Extract the (X, Y) coordinate from the center of the cell holding the provided text.  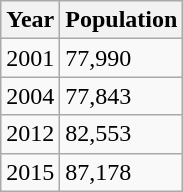
2004 (30, 96)
77,843 (122, 96)
Year (30, 20)
82,553 (122, 134)
2012 (30, 134)
Population (122, 20)
2015 (30, 172)
77,990 (122, 58)
2001 (30, 58)
87,178 (122, 172)
